Detect which cell encompasses the target text, then output its (X, Y) center coordinate. 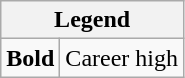
Legend (92, 20)
Career high (122, 58)
Bold (30, 58)
